Return the [x, y] coordinate for the center point of the cell that contains the specified text.  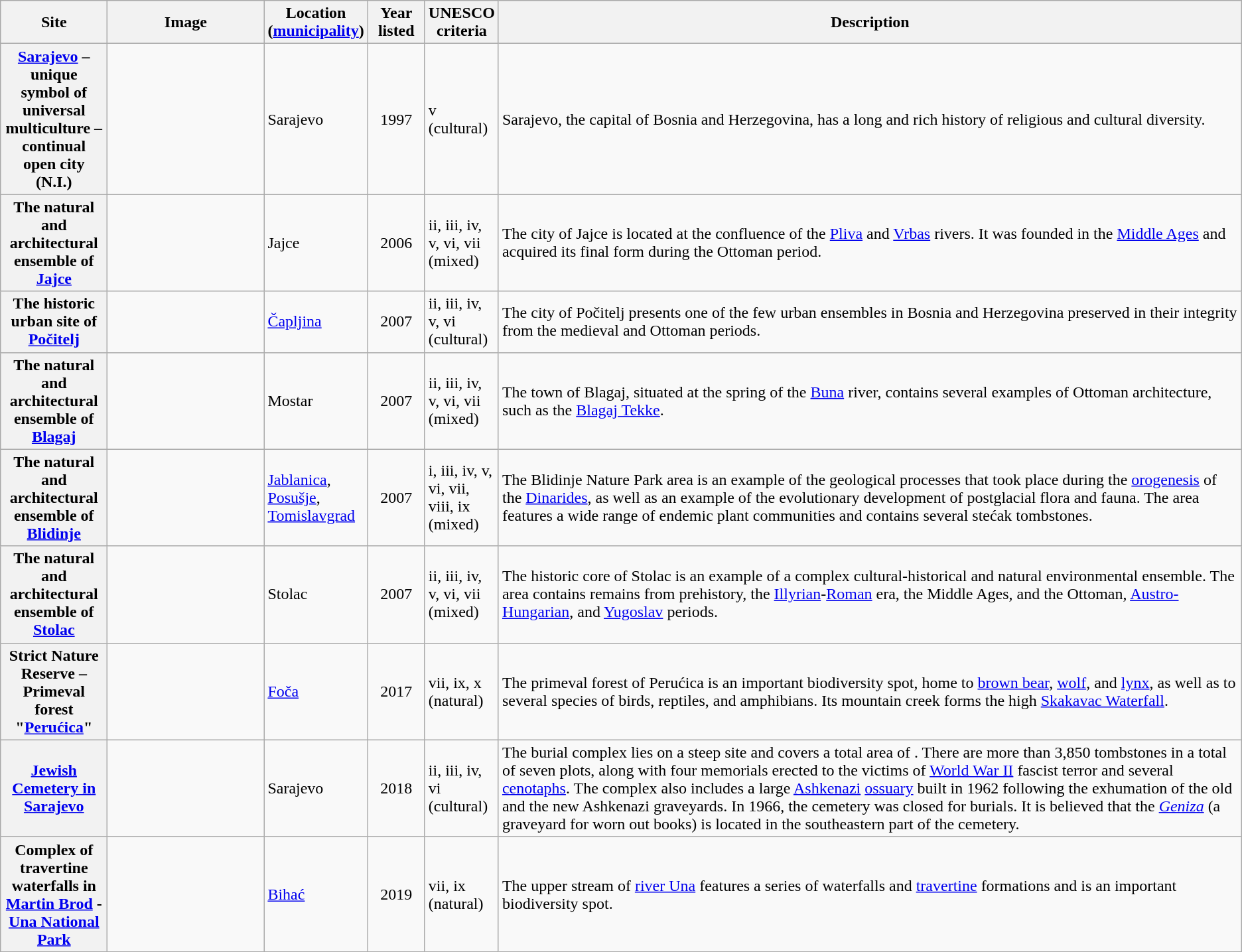
Year listed [396, 23]
1997 [396, 119]
ii, iii, iv, v, vi (cultural) [462, 322]
Bihać [316, 894]
Jewish Cemetery in Sarajevo [54, 788]
Sarajevo – unique symbol of universal multiculture – continual open city (N.I.) [54, 119]
ii, iii, iv, v, vi, vii(mixed) [462, 401]
The natural and architectural ensemble of Jajce [54, 243]
Complex of travertine waterfalls in Martin Brod - Una National Park [54, 894]
vii, ix, x (natural) [462, 691]
UNESCO criteria [462, 23]
Image [186, 23]
i, iii, iv, v, vi, vii, viii, ix (mixed) [462, 498]
ii, iii, iv, vi (cultural) [462, 788]
Location (municipality) [316, 23]
Foča [316, 691]
Mostar [316, 401]
vii, ix (natural) [462, 894]
Jajce [316, 243]
The natural and architectural ensemble of Stolac [54, 594]
Stolac [316, 594]
v (cultural) [462, 119]
2018 [396, 788]
Sarajevo, the capital of Bosnia and Herzegovina, has a long and rich history of religious and cultural diversity. [870, 119]
The natural and architectural ensemble of Blidinje [54, 498]
2017 [396, 691]
2019 [396, 894]
Strict Nature Reserve – Primeval forest "Perućica" [54, 691]
Čapljina [316, 322]
Description [870, 23]
The historic urban site of Počitelj [54, 322]
The natural and architectural ensemble of Blagaj [54, 401]
2006 [396, 243]
The upper stream of river Una features a series of waterfalls and travertine formations and is an important biodiversity spot. [870, 894]
Site [54, 23]
The town of Blagaj, situated at the spring of the Buna river, contains several examples of Ottoman architecture, such as the Blagaj Tekke. [870, 401]
Jablanica, Posušje, Tomislavgrad [316, 498]
